Detect which cell encompasses the target text, then output its [X, Y] center coordinate. 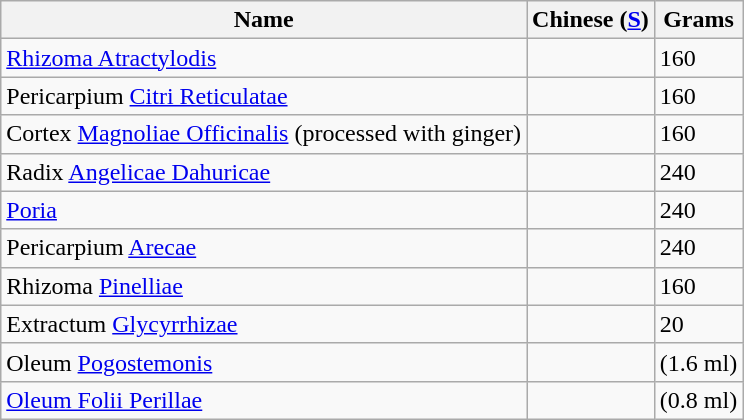
Rhizoma Pinelliae [264, 286]
(0.8 ml) [698, 400]
Oleum Pogostemonis [264, 362]
20 [698, 324]
Grams [698, 20]
Poria [264, 210]
Rhizoma Atractylodis [264, 58]
Oleum Folii Perillae [264, 400]
Extractum Glycyrrhizae [264, 324]
Chinese (S) [591, 20]
Radix Angelicae Dahuricae [264, 172]
Cortex Magnoliae Officinalis (processed with ginger) [264, 134]
Pericarpium Arecae [264, 248]
Name [264, 20]
Pericarpium Citri Reticulatae [264, 96]
(1.6 ml) [698, 362]
